Capture the cell that displays the provided text and extract its [x, y] central coordinate. 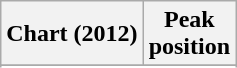
Chart (2012) [72, 34]
Peakposition [189, 34]
